Detect which cell encompasses the target text, then output its (x, y) center coordinate. 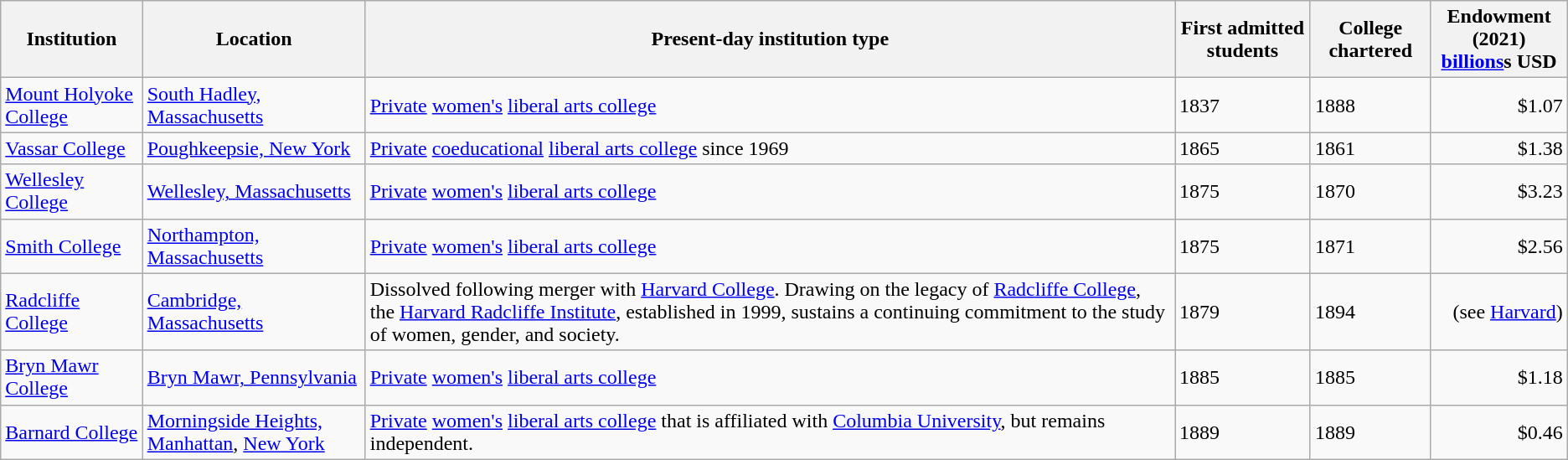
Poughkeepsie, New York (254, 148)
Private coeducational liberal arts college since 1969 (770, 148)
Morningside Heights, Manhattan, New York (254, 432)
Institution (72, 39)
Mount Holyoke College (72, 106)
College chartered (1370, 39)
Bryn Mawr College (72, 377)
Radcliffe College (72, 312)
Wellesley, Massachusetts (254, 191)
$0.46 (1499, 432)
1871 (1370, 246)
South Hadley, Massachusetts (254, 106)
$3.23 (1499, 191)
1837 (1243, 106)
Bryn Mawr, Pennsylvania (254, 377)
1861 (1370, 148)
Private women's liberal arts college that is affiliated with Columbia University, but remains independent. (770, 432)
$2.56 (1499, 246)
Endowment (2021)billionss USD (1499, 39)
Vassar College (72, 148)
Barnard College (72, 432)
$1.07 (1499, 106)
First admitted students (1243, 39)
1865 (1243, 148)
$1.18 (1499, 377)
Smith College (72, 246)
1888 (1370, 106)
(see Harvard) (1499, 312)
1870 (1370, 191)
Cambridge, Massachusetts (254, 312)
Location (254, 39)
Northampton, Massachusetts (254, 246)
$1.38 (1499, 148)
1879 (1243, 312)
1894 (1370, 312)
Wellesley College (72, 191)
Present-day institution type (770, 39)
